Locate the cell with the specified text and output its (x, y) center coordinate. 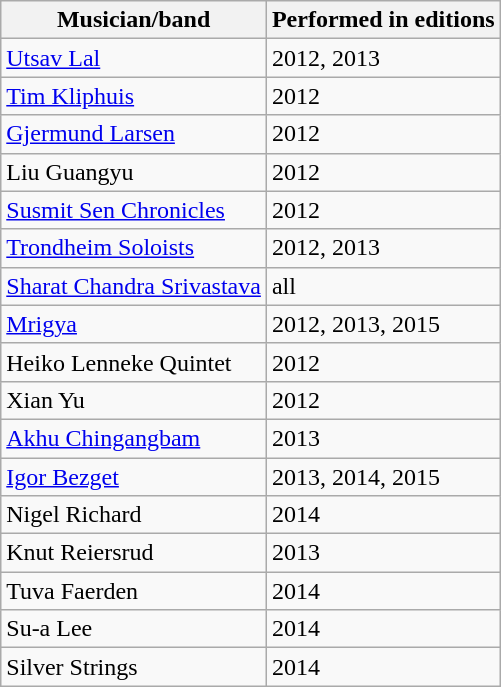
Su-a Lee (134, 629)
Silver Strings (134, 667)
Heiko Lenneke Quintet (134, 362)
Performed in editions (383, 20)
Musician/band (134, 20)
Gjermund Larsen (134, 134)
Xian Yu (134, 400)
Akhu Chingangbam (134, 438)
Mrigya (134, 324)
Tim Kliphuis (134, 96)
Sharat Chandra Srivastava (134, 286)
2013, 2014, 2015 (383, 477)
Igor Bezget (134, 477)
Trondheim Soloists (134, 248)
Tuva Faerden (134, 591)
Liu Guangyu (134, 172)
2012, 2013, 2015 (383, 324)
Knut Reiersrud (134, 553)
all (383, 286)
Susmit Sen Chronicles (134, 210)
Utsav Lal (134, 58)
Nigel Richard (134, 515)
